Identify which cell holds the provided text, then report its [x, y] central coordinate. 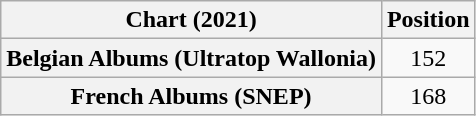
168 [428, 96]
Position [428, 20]
152 [428, 58]
French Albums (SNEP) [192, 96]
Belgian Albums (Ultratop Wallonia) [192, 58]
Chart (2021) [192, 20]
